Scan for the cell matching the given text and deliver its [x, y] coordinate at center. 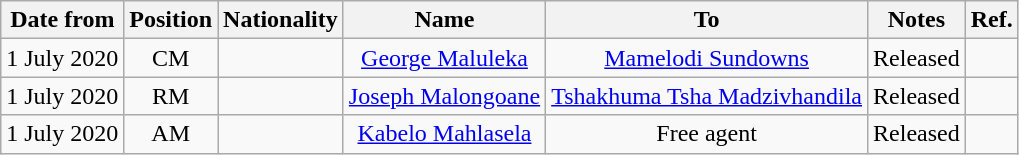
Nationality [281, 20]
Tshakhuma Tsha Madzivhandila [707, 96]
George Maluleka [444, 58]
Ref. [992, 20]
To [707, 20]
Kabelo Mahlasela [444, 134]
Name [444, 20]
CM [171, 58]
Free agent [707, 134]
RM [171, 96]
Position [171, 20]
Joseph Malongoane [444, 96]
Notes [917, 20]
Date from [62, 20]
AM [171, 134]
Mamelodi Sundowns [707, 58]
